Find where the given text appears and provide that cell's center as [X, Y] coordinate. 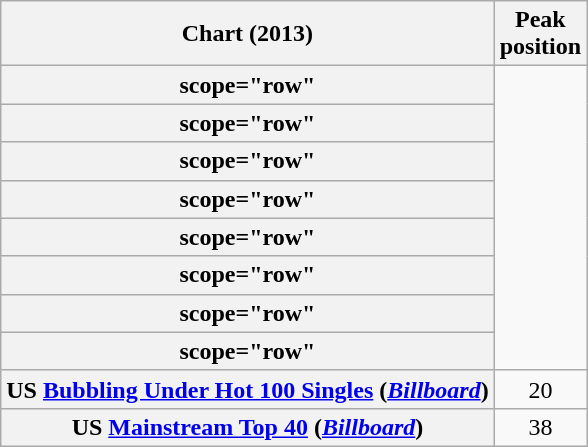
38 [540, 427]
20 [540, 389]
Peakposition [540, 34]
US Mainstream Top 40 (Billboard) [248, 427]
Chart (2013) [248, 34]
US Bubbling Under Hot 100 Singles (Billboard) [248, 389]
